Extract the [X, Y] coordinate from the center of the cell holding the provided text.  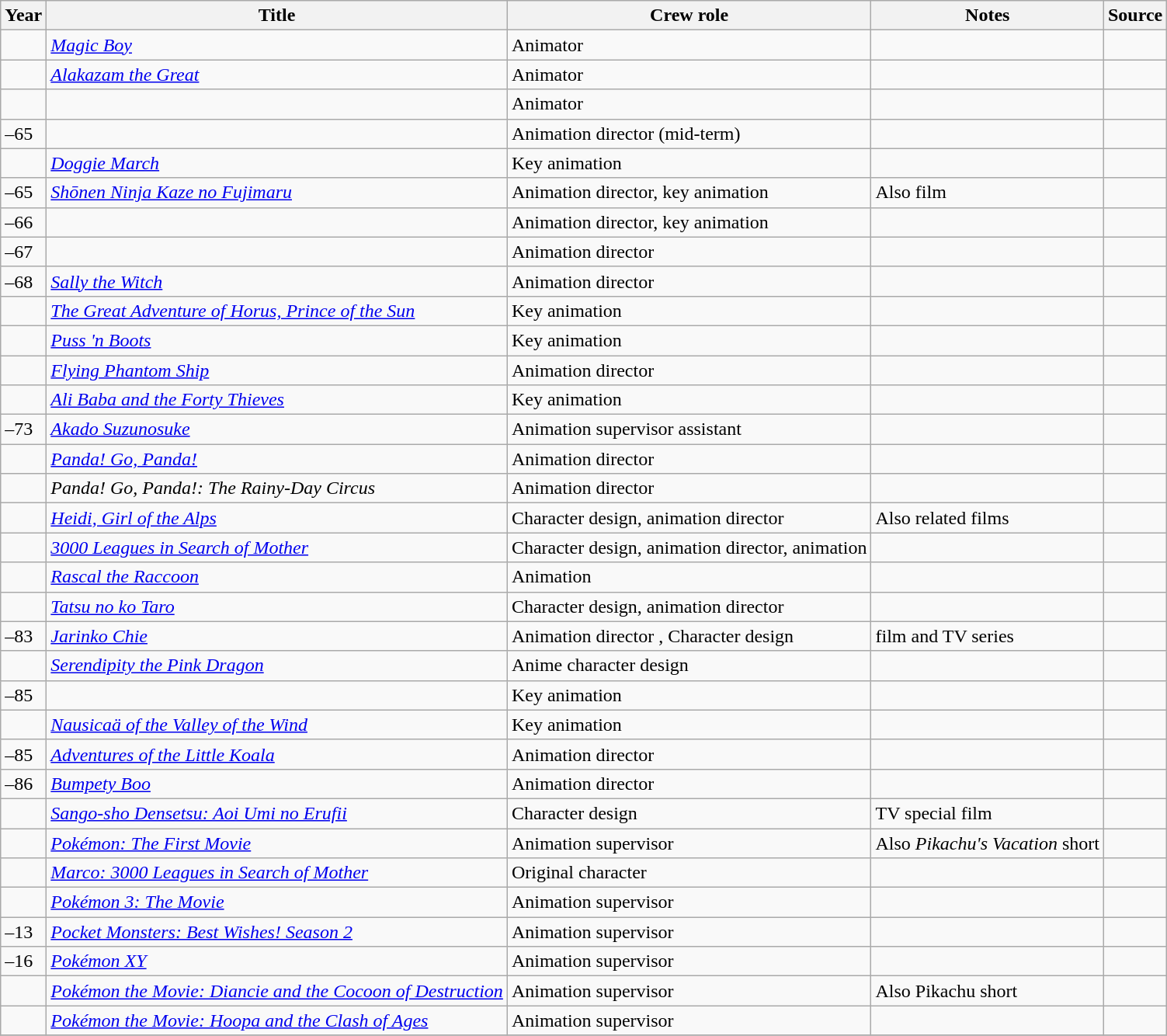
Animation [689, 577]
Marco: 3000 Leagues in Search of Mother [277, 873]
Also Pikachu's Vacation short [988, 843]
Nausicaä of the Valley of the Wind [277, 725]
Alakazam the Great [277, 75]
Pocket Monsters: Best Wishes! Season 2 [277, 932]
Puss 'n Boots [277, 340]
–83 [23, 636]
Bumpety Boo [277, 784]
Panda! Go, Panda! [277, 459]
Also Pikachu short [988, 991]
Original character [689, 873]
Source [1135, 16]
Sango-sho Densetsu: Aoi Umi no Erufii [277, 813]
–66 [23, 222]
Magic Boy [277, 45]
Anime character design [689, 666]
Also related films [988, 518]
–67 [23, 252]
Rascal the Raccoon [277, 577]
Tatsu no ko Taro [277, 607]
The Great Adventure of Horus, Prince of the Sun [277, 311]
Doggie March [277, 163]
Year [23, 16]
Flying Phantom Ship [277, 370]
–73 [23, 429]
Heidi, Girl of the Alps [277, 518]
Animation director (mid-term) [689, 134]
Akado Suzunosuke [277, 429]
Notes [988, 16]
Pokémon the Movie: Hoopa and the Clash of Ages [277, 1020]
Character design, animation director, animation [689, 548]
Also film [988, 193]
Pokémon: The First Movie [277, 843]
Shōnen Ninja Kaze no Fujimaru [277, 193]
–16 [23, 961]
Sally the Witch [277, 281]
Serendipity the Pink Dragon [277, 666]
Character design [689, 813]
Pokémon 3: The Movie [277, 902]
Jarinko Chie [277, 636]
–68 [23, 281]
Panda! Go, Panda!: The Rainy-Day Circus [277, 488]
–13 [23, 932]
film and TV series [988, 636]
Title [277, 16]
3000 Leagues in Search of Mother [277, 548]
–86 [23, 784]
TV special film [988, 813]
Ali Baba and the Forty Thieves [277, 400]
Pokémon the Movie: Diancie and the Cocoon of Destruction [277, 991]
Animation supervisor assistant [689, 429]
Adventures of the Little Koala [277, 754]
Animation director , Character design [689, 636]
Crew role [689, 16]
Pokémon XY [277, 961]
